From the cell containing the given text, extract its center point as (X, Y) coordinate. 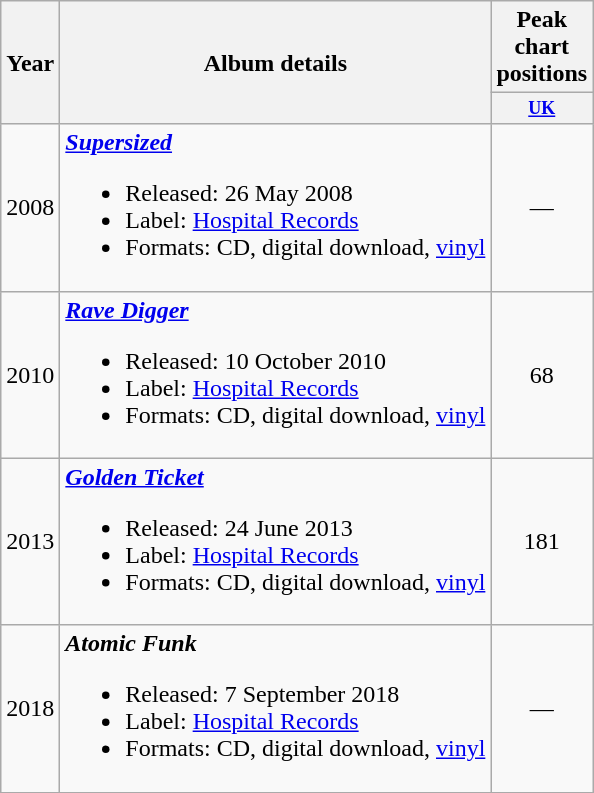
Rave DiggerReleased: 10 October 2010Label: Hospital RecordsFormats: CD, digital download, vinyl (276, 374)
Year (30, 62)
181 (542, 542)
Atomic FunkReleased: 7 September 2018Label: Hospital RecordsFormats: CD, digital download, vinyl (276, 708)
2013 (30, 542)
Peak chart positions (542, 47)
Golden TicketReleased: 24 June 2013Label: Hospital RecordsFormats: CD, digital download, vinyl (276, 542)
UK (542, 108)
Album details (276, 62)
SupersizedReleased: 26 May 2008Label: Hospital RecordsFormats: CD, digital download, vinyl (276, 208)
2010 (30, 374)
2008 (30, 208)
68 (542, 374)
2018 (30, 708)
